From the cell containing the given text, extract its center point as (x, y) coordinate. 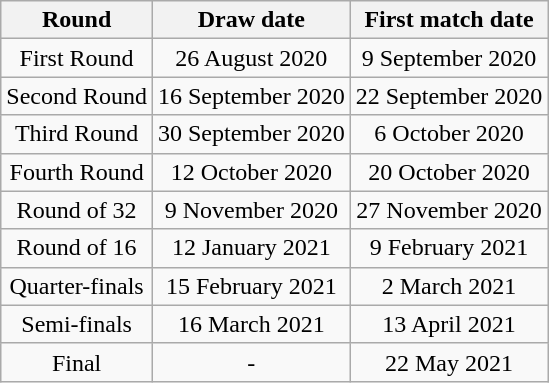
12 January 2021 (251, 248)
Round of 32 (77, 210)
First match date (449, 20)
9 November 2020 (251, 210)
Final (77, 362)
- (251, 362)
Round of 16 (77, 248)
6 October 2020 (449, 134)
16 September 2020 (251, 96)
2 March 2021 (449, 286)
Fourth Round (77, 172)
13 April 2021 (449, 324)
16 March 2021 (251, 324)
Draw date (251, 20)
30 September 2020 (251, 134)
Semi-finals (77, 324)
9 September 2020 (449, 58)
15 February 2021 (251, 286)
26 August 2020 (251, 58)
27 November 2020 (449, 210)
9 February 2021 (449, 248)
First Round (77, 58)
Round (77, 20)
20 October 2020 (449, 172)
12 October 2020 (251, 172)
Quarter-finals (77, 286)
Second Round (77, 96)
22 May 2021 (449, 362)
22 September 2020 (449, 96)
Third Round (77, 134)
